Return the [x, y] coordinate for the center point of the cell that contains the specified text.  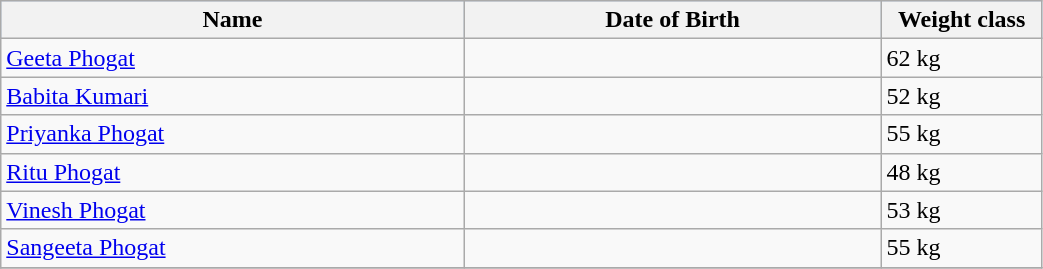
Priyanka Phogat [232, 134]
52 kg [962, 96]
Weight class [962, 20]
Name [232, 20]
Vinesh Phogat [232, 210]
Date of Birth [672, 20]
48 kg [962, 172]
Sangeeta Phogat [232, 248]
Geeta Phogat [232, 58]
Ritu Phogat [232, 172]
53 kg [962, 210]
Babita Kumari [232, 96]
62 kg [962, 58]
